Provide the [x, y] coordinate of the cell's center where the given text is located.  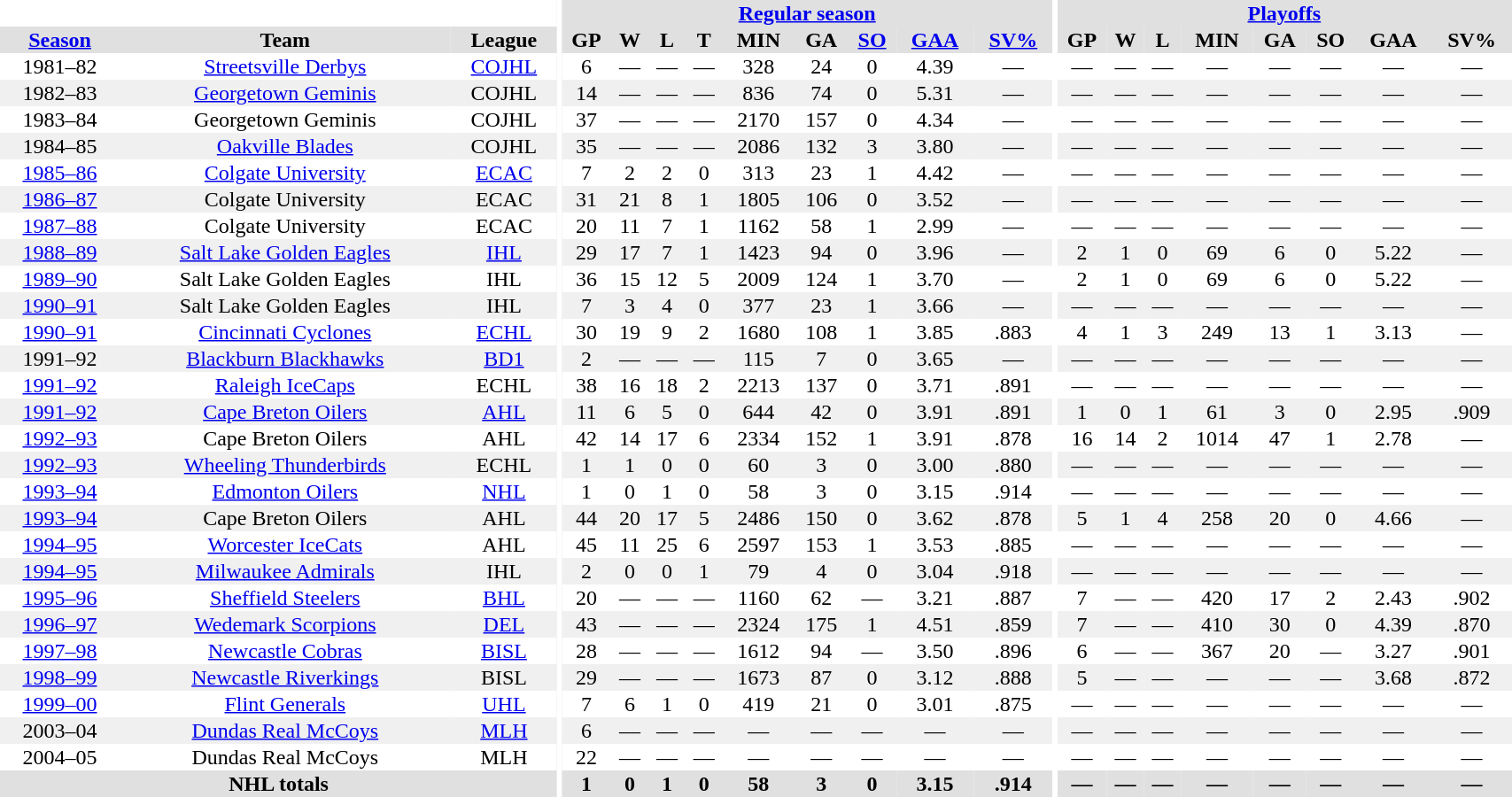
DEL [504, 624]
3.80 [935, 146]
Playoffs [1284, 13]
.872 [1472, 677]
36 [586, 279]
2003–04 [60, 731]
Sheffield Steelers [285, 598]
Raleigh IceCaps [285, 385]
1983–84 [60, 120]
.883 [1013, 332]
2004–05 [60, 757]
44 [586, 518]
3.85 [935, 332]
Newcastle Riverkings [285, 677]
3.71 [935, 385]
Edmonton Oilers [285, 491]
NHL totals [278, 784]
3.68 [1392, 677]
3.62 [935, 518]
.902 [1472, 598]
.870 [1472, 624]
.896 [1013, 651]
38 [586, 385]
3.12 [935, 677]
Season [60, 40]
3.04 [935, 571]
5.31 [935, 93]
Blackburn Blackhawks [285, 359]
9 [667, 332]
Wedemark Scorpions [285, 624]
37 [586, 120]
1805 [758, 199]
124 [821, 279]
35 [586, 146]
.918 [1013, 571]
1998–99 [60, 677]
3.66 [935, 306]
108 [821, 332]
1162 [758, 226]
175 [821, 624]
3.70 [935, 279]
NHL [504, 491]
157 [821, 120]
2.95 [1392, 412]
1423 [758, 252]
249 [1217, 332]
4.66 [1392, 518]
.875 [1013, 704]
Newcastle Cobras [285, 651]
3.00 [935, 465]
.909 [1472, 412]
132 [821, 146]
1984–85 [60, 146]
137 [821, 385]
1995–96 [60, 598]
3.96 [935, 252]
836 [758, 93]
Worcester IceCats [285, 545]
2.99 [935, 226]
.901 [1472, 651]
League [504, 40]
Cincinnati Cyclones [285, 332]
2086 [758, 146]
1014 [1217, 438]
UHL [504, 704]
1996–97 [60, 624]
.885 [1013, 545]
419 [758, 704]
74 [821, 93]
644 [758, 412]
152 [821, 438]
377 [758, 306]
4.42 [935, 173]
1160 [758, 598]
2009 [758, 279]
2.78 [1392, 438]
1987–88 [60, 226]
.888 [1013, 677]
13 [1280, 332]
1989–90 [60, 279]
410 [1217, 624]
1982–83 [60, 93]
62 [821, 598]
BD1 [504, 359]
8 [667, 199]
1680 [758, 332]
19 [630, 332]
2170 [758, 120]
3.21 [935, 598]
45 [586, 545]
313 [758, 173]
.859 [1013, 624]
28 [586, 651]
2213 [758, 385]
Wheeling Thunderbirds [285, 465]
1997–98 [60, 651]
4.34 [935, 120]
Streetsville Derbys [285, 66]
2486 [758, 518]
43 [586, 624]
258 [1217, 518]
22 [586, 757]
BHL [504, 598]
153 [821, 545]
2597 [758, 545]
3.27 [1392, 651]
Flint Generals [285, 704]
3.50 [935, 651]
79 [758, 571]
420 [1217, 598]
3.01 [935, 704]
.887 [1013, 598]
1986–87 [60, 199]
328 [758, 66]
15 [630, 279]
24 [821, 66]
3.52 [935, 199]
Team [285, 40]
Regular season [808, 13]
31 [586, 199]
1988–89 [60, 252]
25 [667, 545]
3.65 [935, 359]
60 [758, 465]
1673 [758, 677]
2334 [758, 438]
1985–86 [60, 173]
4.51 [935, 624]
18 [667, 385]
47 [1280, 438]
T [704, 40]
1981–82 [60, 66]
106 [821, 199]
3.53 [935, 545]
1612 [758, 651]
150 [821, 518]
.880 [1013, 465]
12 [667, 279]
2324 [758, 624]
Oakville Blades [285, 146]
1999–00 [60, 704]
Milwaukee Admirals [285, 571]
3.13 [1392, 332]
115 [758, 359]
2.43 [1392, 598]
87 [821, 677]
61 [1217, 412]
367 [1217, 651]
